Detect which cell encompasses the target text, then output its (X, Y) center coordinate. 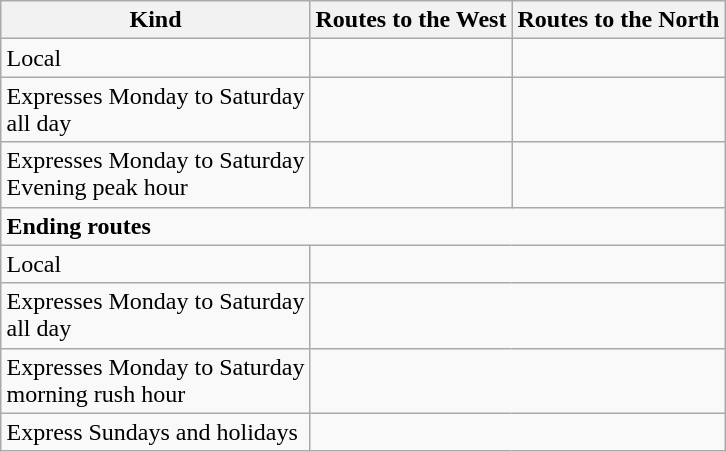
Kind (156, 20)
Routes to the West (411, 20)
Routes to the North (618, 20)
Expresses Monday to Saturday Evening peak hour (156, 174)
Ending routes (363, 226)
Expresses Monday to Saturday morning rush hour (156, 380)
Express Sundays and holidays (156, 432)
